Capture the cell that displays the provided text and extract its (X, Y) central coordinate. 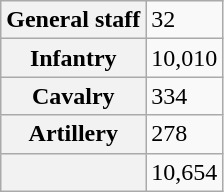
Infantry (74, 58)
278 (184, 134)
334 (184, 96)
Artillery (74, 134)
32 (184, 20)
Cavalry (74, 96)
General staff (74, 20)
10,654 (184, 172)
10,010 (184, 58)
